Provide the (X, Y) coordinate of the cell's center where the given text is located.  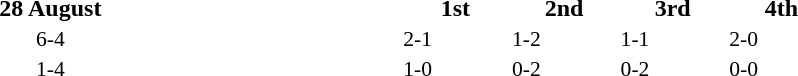
1-1 (672, 39)
1-2 (564, 39)
2-1 (456, 39)
